For the text-containing cell, return its midpoint in [x, y] coordinate format. 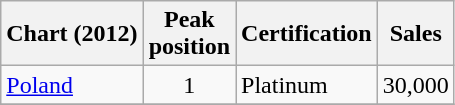
Poland [72, 85]
Chart (2012) [72, 34]
Peakposition [189, 34]
Platinum [307, 85]
30,000 [416, 85]
Sales [416, 34]
1 [189, 85]
Certification [307, 34]
